Scan for the cell matching the given text and deliver its [X, Y] coordinate at center. 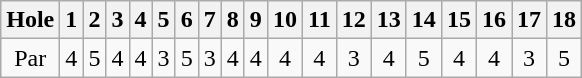
12 [354, 20]
6 [186, 20]
1 [72, 20]
17 [530, 20]
15 [458, 20]
Hole [30, 20]
11 [319, 20]
7 [210, 20]
2 [94, 20]
10 [284, 20]
8 [232, 20]
13 [388, 20]
18 [564, 20]
16 [494, 20]
14 [424, 20]
9 [256, 20]
Par [30, 58]
